Detect which cell encompasses the target text, then output its [X, Y] center coordinate. 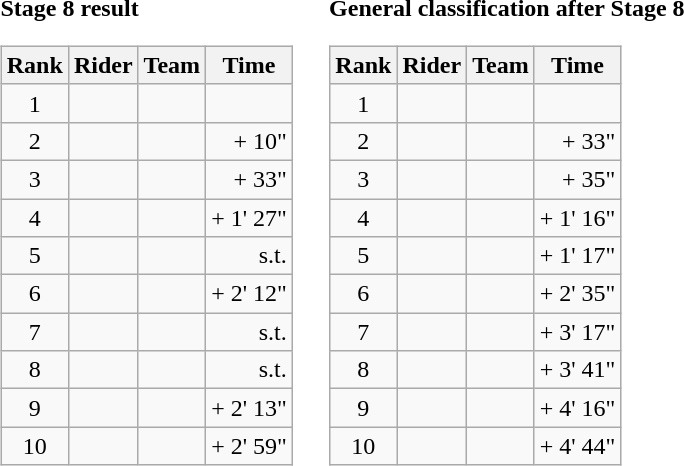
+ 2' 13" [250, 408]
+ 1' 27" [250, 217]
+ 4' 16" [578, 408]
+ 2' 59" [250, 446]
+ 10" [250, 141]
+ 35" [578, 179]
+ 3' 17" [578, 332]
+ 2' 12" [250, 294]
+ 3' 41" [578, 370]
+ 1' 17" [578, 256]
+ 2' 35" [578, 294]
+ 1' 16" [578, 217]
+ 4' 44" [578, 446]
